Capture the cell that displays the provided text and extract its [x, y] central coordinate. 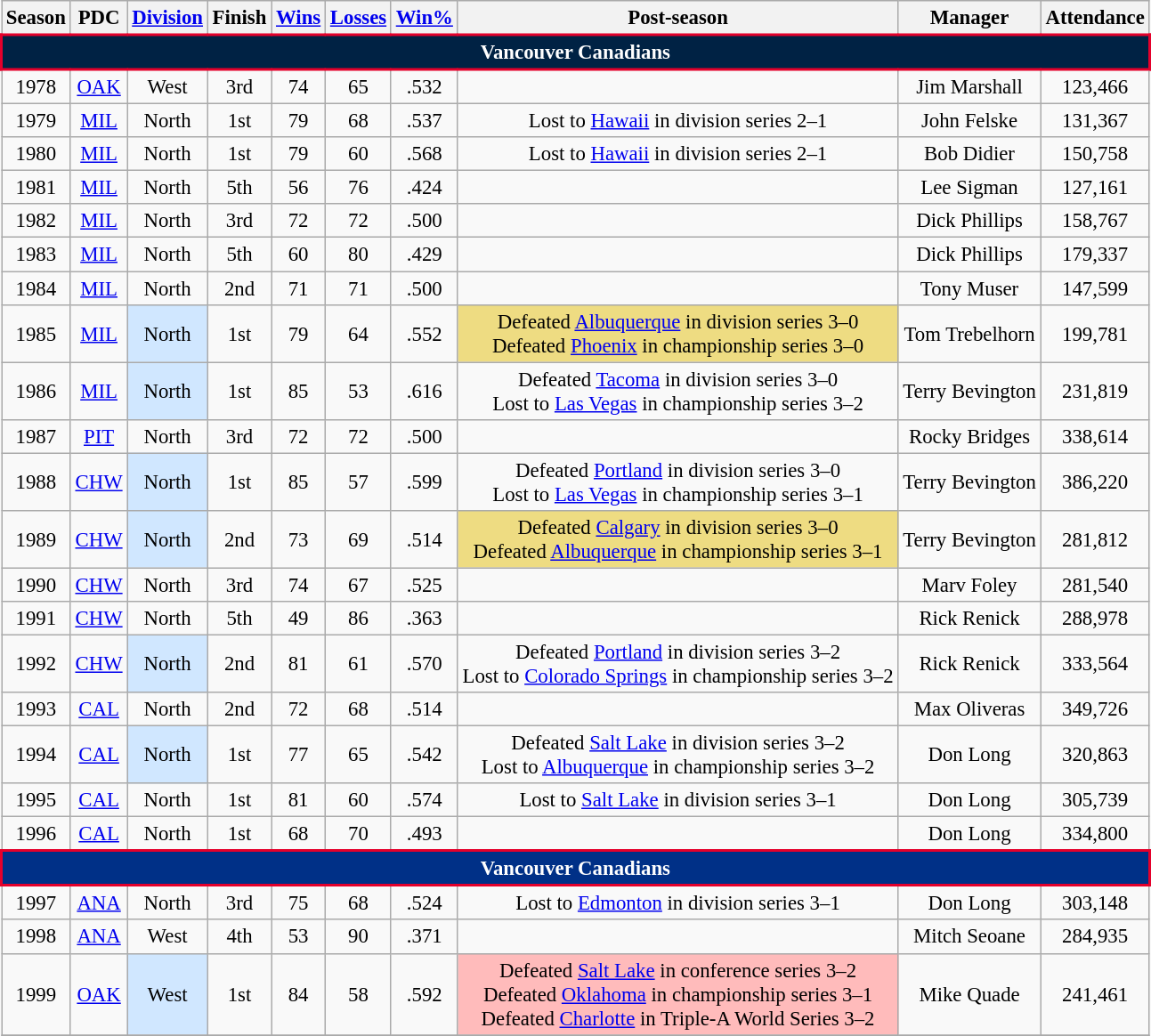
.424 [424, 188]
4th [239, 937]
Manager [969, 18]
.532 [424, 86]
1979 [36, 121]
333,564 [1095, 664]
56 [299, 188]
1993 [36, 709]
1986 [36, 392]
334,800 [1095, 834]
Defeated Salt Lake in division series 3–2Lost to Albuquerque in championship series 3–2 [678, 755]
76 [359, 188]
1985 [36, 333]
338,614 [1095, 436]
1990 [36, 585]
1994 [36, 755]
1983 [36, 255]
Jim Marshall [969, 86]
Finish [239, 18]
Defeated Salt Lake in conference series 3–2Defeated Oklahoma in championship series 3–1Defeated Charlotte in Triple-A World Series 3–2 [678, 994]
57 [359, 482]
147,599 [1095, 288]
1995 [36, 800]
127,161 [1095, 188]
.429 [424, 255]
241,461 [1095, 994]
Mitch Seoane [969, 937]
1997 [36, 902]
Attendance [1095, 18]
86 [359, 619]
Win% [424, 18]
.568 [424, 154]
Bob Didier [969, 154]
90 [359, 937]
305,739 [1095, 800]
Defeated Portland in division series 3–0Lost to Las Vegas in championship series 3–1 [678, 482]
58 [359, 994]
69 [359, 539]
1984 [36, 288]
131,367 [1095, 121]
Losses [359, 18]
349,726 [1095, 709]
Mike Quade [969, 994]
1989 [36, 539]
Defeated Portland in division series 3–2Lost to Colorado Springs in championship series 3–2 [678, 664]
64 [359, 333]
.599 [424, 482]
Post-season [678, 18]
284,935 [1095, 937]
Lee Sigman [969, 188]
.537 [424, 121]
PIT [99, 436]
Division [167, 18]
73 [299, 539]
288,978 [1095, 619]
61 [359, 664]
Defeated Albuquerque in division series 3–0Defeated Phoenix in championship series 3–0 [678, 333]
.592 [424, 994]
.525 [424, 585]
1980 [36, 154]
Max Oliveras [969, 709]
PDC [99, 18]
.363 [424, 619]
67 [359, 585]
.493 [424, 834]
281,540 [1095, 585]
1999 [36, 994]
.570 [424, 664]
281,812 [1095, 539]
1988 [36, 482]
.524 [424, 902]
Lost to Edmonton in division series 3–1 [678, 902]
.574 [424, 800]
386,220 [1095, 482]
.371 [424, 937]
303,148 [1095, 902]
1981 [36, 188]
150,758 [1095, 154]
1987 [36, 436]
Tom Trebelhorn [969, 333]
1982 [36, 222]
Rocky Bridges [969, 436]
49 [299, 619]
75 [299, 902]
.616 [424, 392]
179,337 [1095, 255]
1998 [36, 937]
Lost to Salt Lake in division series 3–1 [678, 800]
Defeated Tacoma in division series 3–0Lost to Las Vegas in championship series 3–2 [678, 392]
1991 [36, 619]
John Felske [969, 121]
1992 [36, 664]
.552 [424, 333]
Defeated Calgary in division series 3–0Defeated Albuquerque in championship series 3–1 [678, 539]
70 [359, 834]
320,863 [1095, 755]
1978 [36, 86]
158,767 [1095, 222]
80 [359, 255]
199,781 [1095, 333]
.542 [424, 755]
84 [299, 994]
Season [36, 18]
Wins [299, 18]
77 [299, 755]
1996 [36, 834]
Tony Muser [969, 288]
Marv Foley [969, 585]
123,466 [1095, 86]
231,819 [1095, 392]
